Identify which cell holds the provided text, then report its (X, Y) central coordinate. 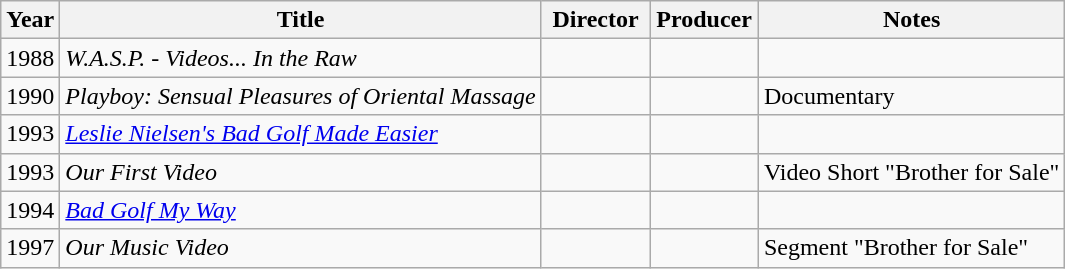
Our First Video (300, 172)
1988 (30, 58)
Producer (704, 20)
Leslie Nielsen's Bad Golf Made Easier (300, 134)
Year (30, 20)
Documentary (911, 96)
Segment "Brother for Sale" (911, 248)
Bad Golf My Way (300, 210)
1990 (30, 96)
Director (596, 20)
Our Music Video (300, 248)
Title (300, 20)
W.A.S.P. - Videos... In the Raw (300, 58)
Playboy: Sensual Pleasures of Oriental Massage (300, 96)
1994 (30, 210)
Video Short "Brother for Sale" (911, 172)
1997 (30, 248)
Notes (911, 20)
